From the cell containing the given text, extract its center point as [X, Y] coordinate. 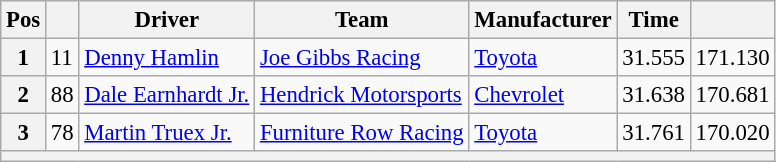
Dale Earnhardt Jr. [167, 95]
Joe Gibbs Racing [362, 58]
Manufacturer [543, 20]
171.130 [732, 58]
Furniture Row Racing [362, 133]
88 [62, 95]
Driver [167, 20]
Martin Truex Jr. [167, 133]
170.020 [732, 133]
Chevrolet [543, 95]
11 [62, 58]
1 [24, 58]
Team [362, 20]
31.761 [654, 133]
78 [62, 133]
170.681 [732, 95]
Hendrick Motorsports [362, 95]
Time [654, 20]
2 [24, 95]
31.638 [654, 95]
31.555 [654, 58]
Pos [24, 20]
3 [24, 133]
Denny Hamlin [167, 58]
